Pinpoint the cell where the given text exists, returning its [X, Y] midpoint coordinate. 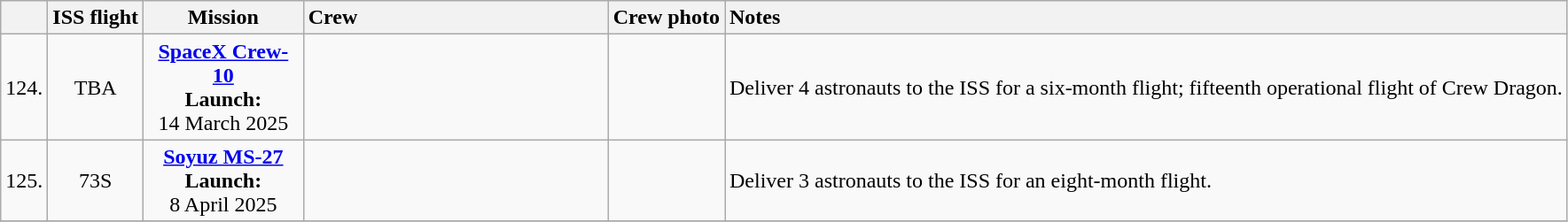
124. [25, 87]
Crew photo [667, 18]
SpaceX Crew-10 Launch: 14 March 2025 [223, 87]
Soyuz MS-27 Launch: 8 April 2025 [223, 180]
Mission [223, 18]
Notes [1147, 18]
73S [96, 180]
Deliver 4 astronauts to the ISS for a six-month flight; fifteenth operational flight of Crew Dragon. [1147, 87]
ISS flight [96, 18]
Crew [456, 18]
TBA [96, 87]
125. [25, 180]
Deliver 3 astronauts to the ISS for an eight-month flight. [1147, 180]
